Provide the (x, y) coordinate of the cell's center where the given text is located.  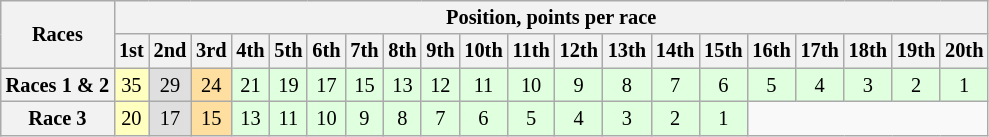
5th (288, 51)
19th (916, 51)
29 (170, 85)
Races 1 & 2 (58, 85)
6th (326, 51)
8th (402, 51)
20th (964, 51)
Races (58, 34)
9th (440, 51)
18th (868, 51)
19 (288, 85)
15th (723, 51)
1st (132, 51)
12 (440, 85)
14th (675, 51)
21 (250, 85)
35 (132, 85)
24 (211, 85)
4th (250, 51)
7th (364, 51)
11th (532, 51)
Race 3 (58, 118)
2nd (170, 51)
Position, points per race (551, 17)
3rd (211, 51)
20 (132, 118)
10th (483, 51)
17th (820, 51)
12th (579, 51)
13th (627, 51)
16th (771, 51)
